Capture the cell that displays the provided text and extract its [x, y] central coordinate. 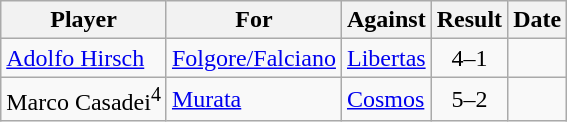
Libertas [386, 58]
Folgore/Falciano [254, 58]
Murata [254, 100]
5–2 [469, 100]
Date [538, 20]
Against [386, 20]
4–1 [469, 58]
Marco Casadei4 [84, 100]
Cosmos [386, 100]
Player [84, 20]
Result [469, 20]
For [254, 20]
Adolfo Hirsch [84, 58]
